Determine the (x, y) coordinate at the center of the cell enclosing the given text.  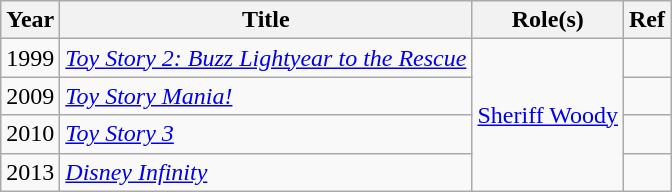
Ref (648, 20)
Year (30, 20)
2010 (30, 134)
2009 (30, 96)
Role(s) (548, 20)
Toy Story 3 (266, 134)
Sheriff Woody (548, 115)
Toy Story 2: Buzz Lightyear to the Rescue (266, 58)
1999 (30, 58)
2013 (30, 172)
Toy Story Mania! (266, 96)
Disney Infinity (266, 172)
Title (266, 20)
